Return [x, y] of the center of cell containing provided text 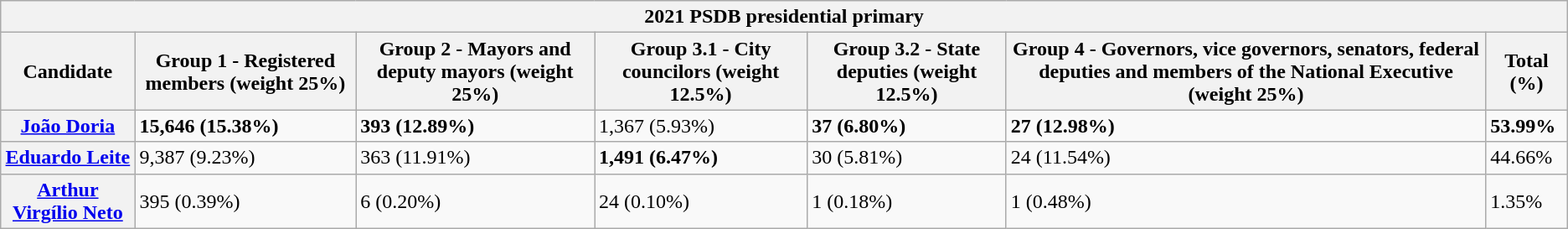
27 (12.98%) [1246, 126]
363 (11.91%) [476, 158]
30 (5.81%) [907, 158]
2021 PSDB presidential primary [784, 17]
1.35% [1527, 201]
João Doria [68, 126]
15,646 (15.38%) [245, 126]
Group 3.2 - State deputies (weight 12.5%) [907, 71]
Group 4 - Governors, vice governors, senators, federal deputies and members of the National Executive (weight 25%) [1246, 71]
1,367 (5.93%) [701, 126]
44.66% [1527, 158]
Group 3.1 - City councilors (weight 12.5%) [701, 71]
393 (12.89%) [476, 126]
53.99% [1527, 126]
Candidate [68, 71]
Eduardo Leite [68, 158]
Group 2 - Mayors and deputy mayors (weight 25%) [476, 71]
1 (0.48%) [1246, 201]
Total (%) [1527, 71]
6 (0.20%) [476, 201]
Group 1 - Registered members (weight 25%) [245, 71]
1,491 (6.47%) [701, 158]
24 (11.54%) [1246, 158]
Arthur Virgílio Neto [68, 201]
1 (0.18%) [907, 201]
395 (0.39%) [245, 201]
37 (6.80%) [907, 126]
9,387 (9.23%) [245, 158]
24 (0.10%) [701, 201]
